Return [x, y] of the center of cell containing provided text 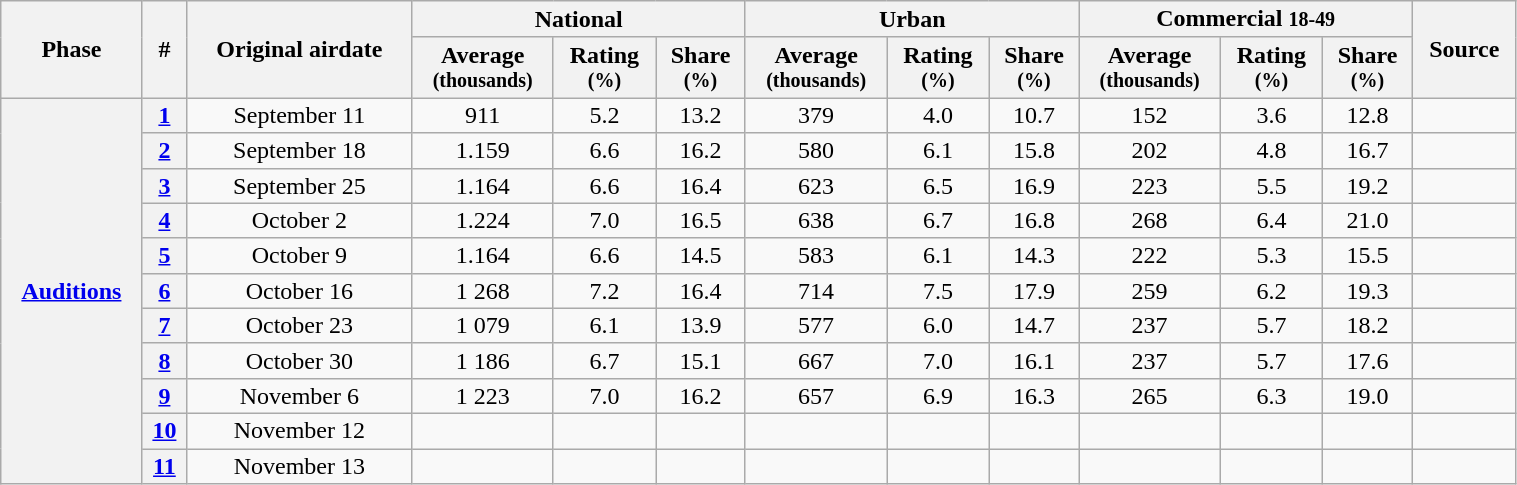
1 268 [482, 290]
4.8 [1271, 150]
Original airdate [300, 50]
10.7 [1034, 116]
# [164, 50]
10 [164, 430]
16.1 [1034, 360]
19.0 [1368, 396]
1 223 [482, 396]
4.0 [938, 116]
1 [164, 116]
17.6 [1368, 360]
19.2 [1368, 186]
13.2 [701, 116]
6.5 [938, 186]
November 6 [300, 396]
October 30 [300, 360]
17.9 [1034, 290]
638 [816, 220]
714 [816, 290]
15.5 [1368, 256]
223 [1150, 186]
1 186 [482, 360]
7 [164, 326]
National [578, 20]
5.3 [1271, 256]
2 [164, 150]
Commercial 18-49 [1246, 20]
1 079 [482, 326]
14.3 [1034, 256]
1.159 [482, 150]
October 2 [300, 220]
7.2 [604, 290]
16.7 [1368, 150]
265 [1150, 396]
3.6 [1271, 116]
16.5 [701, 220]
October 16 [300, 290]
September 18 [300, 150]
202 [1150, 150]
6.4 [1271, 220]
7.5 [938, 290]
379 [816, 116]
November 12 [300, 430]
6.0 [938, 326]
268 [1150, 220]
6.9 [938, 396]
Auditions [72, 291]
5.2 [604, 116]
21.0 [1368, 220]
15.1 [701, 360]
October 23 [300, 326]
16.8 [1034, 220]
259 [1150, 290]
September 11 [300, 116]
580 [816, 150]
6 [164, 290]
577 [816, 326]
13.9 [701, 326]
657 [816, 396]
6.2 [1271, 290]
667 [816, 360]
12.8 [1368, 116]
16.9 [1034, 186]
8 [164, 360]
222 [1150, 256]
Urban [912, 20]
October 9 [300, 256]
911 [482, 116]
19.3 [1368, 290]
3 [164, 186]
5 [164, 256]
Phase [72, 50]
1.224 [482, 220]
4 [164, 220]
Source [1464, 50]
16.3 [1034, 396]
5.5 [1271, 186]
152 [1150, 116]
November 13 [300, 466]
18.2 [1368, 326]
6.3 [1271, 396]
15.8 [1034, 150]
623 [816, 186]
583 [816, 256]
14.7 [1034, 326]
11 [164, 466]
14.5 [701, 256]
September 25 [300, 186]
9 [164, 396]
